Output the (X, Y) coordinate of the center of the cell containing the given text.  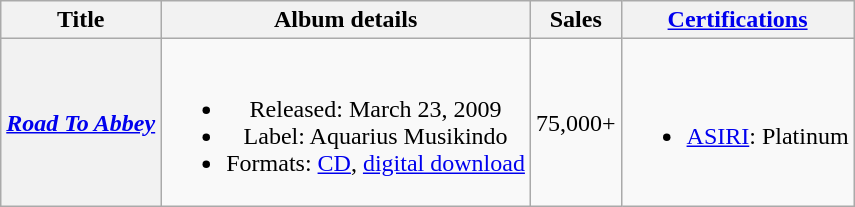
Album details (346, 20)
Certifications (738, 20)
ASIRI: Platinum (738, 122)
Title (81, 20)
Released: March 23, 2009Label: Aquarius MusikindoFormats: CD, digital download (346, 122)
75,000+ (576, 122)
Sales (576, 20)
Road To Abbey (81, 122)
